Return [X, Y] of the center of cell containing provided text 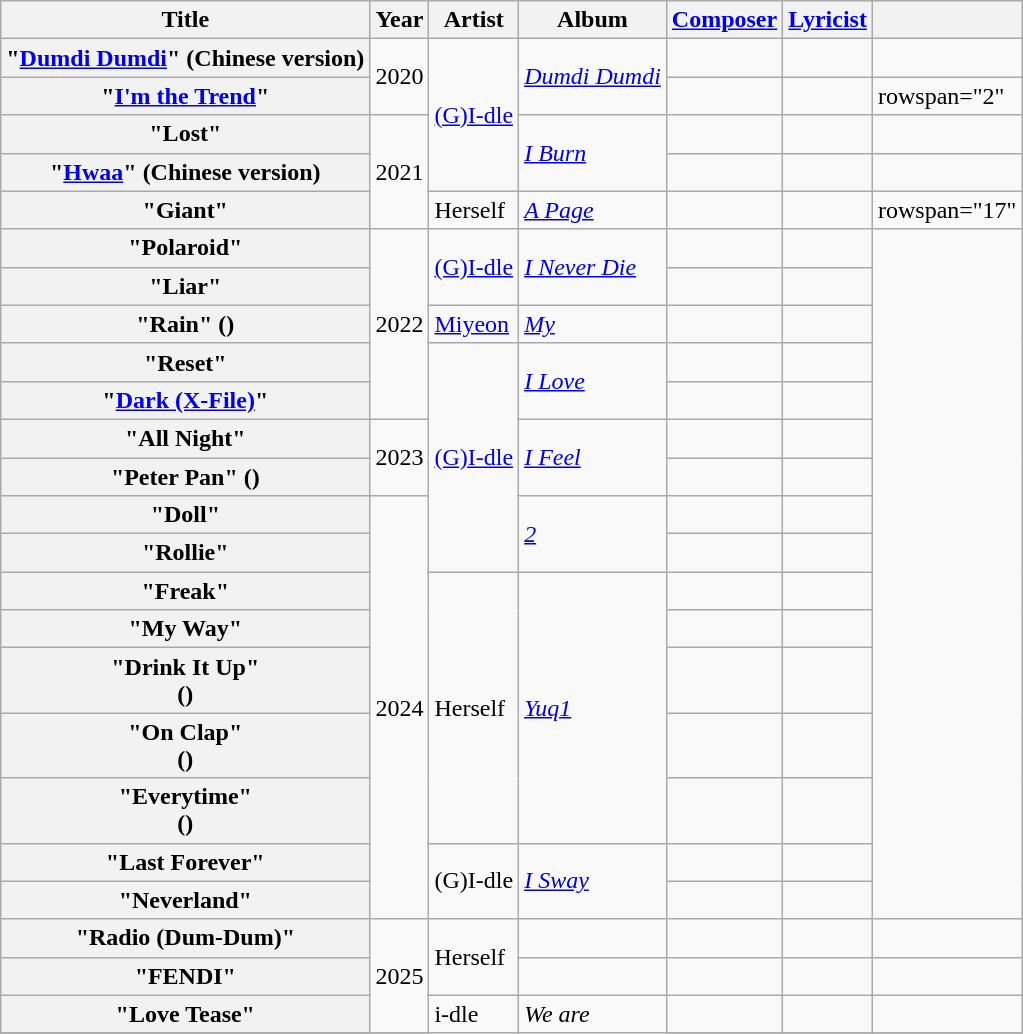
2021 [400, 172]
"Love Tease" [186, 1014]
Dumdi Dumdi [593, 77]
Miyeon [474, 324]
rowspan="17" [947, 210]
"Neverland" [186, 900]
"Lost" [186, 134]
Title [186, 20]
"Rain" () [186, 324]
"All Night" [186, 438]
"Reset" [186, 362]
2024 [400, 708]
I Burn [593, 153]
"Drink It Up"() [186, 680]
"Rollie" [186, 553]
"FENDI" [186, 976]
"Freak" [186, 591]
My [593, 324]
I Never Die [593, 267]
"Giant" [186, 210]
Year [400, 20]
We are [593, 1014]
"Dumdi Dumdi" (Chinese version) [186, 58]
Lyricist [828, 20]
2022 [400, 324]
"Liar" [186, 286]
I Feel [593, 457]
I Love [593, 381]
"On Clap"() [186, 746]
"Dark (X-File)" [186, 400]
I Sway [593, 881]
"Polaroid" [186, 248]
"Hwaa" (Chinese version) [186, 172]
2020 [400, 77]
"Radio (Dum-Dum)" [186, 938]
Yuq1 [593, 708]
2025 [400, 976]
Artist [474, 20]
rowspan="2" [947, 96]
Album [593, 20]
"Peter Pan" () [186, 477]
"Last Forever" [186, 862]
"I'm the Trend" [186, 96]
A Page [593, 210]
2 [593, 534]
"Everytime"() [186, 810]
Composer [724, 20]
"Doll" [186, 515]
i-dle [474, 1014]
"My Way" [186, 629]
2023 [400, 457]
